Provide the [X, Y] coordinate of the cell's center where the given text is located.  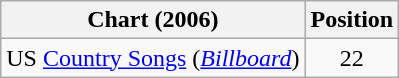
US Country Songs (Billboard) [153, 58]
Position [352, 20]
22 [352, 58]
Chart (2006) [153, 20]
